Return [x, y] of the center of cell containing provided text 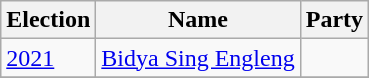
Party [334, 20]
2021 [48, 58]
Name [198, 20]
Bidya Sing Engleng [198, 58]
Election [48, 20]
